Output the (x, y) coordinate of the center of the cell containing the given text.  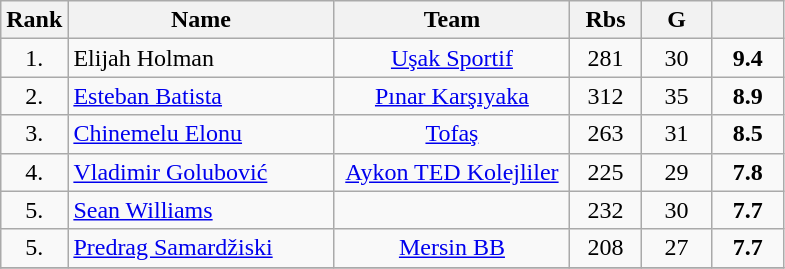
Elijah Holman (201, 58)
Chinemelu Elonu (201, 134)
208 (606, 248)
Aykon TED Kolejliler (452, 172)
Team (452, 20)
29 (676, 172)
Mersin BB (452, 248)
7.8 (748, 172)
G (676, 20)
Tofaş (452, 134)
Esteban Batista (201, 96)
Rank (34, 20)
Predrag Samardžiski (201, 248)
Uşak Sportif (452, 58)
27 (676, 248)
Pınar Karşıyaka (452, 96)
1. (34, 58)
8.9 (748, 96)
3. (34, 134)
232 (606, 210)
Rbs (606, 20)
Vladimir Golubović (201, 172)
9.4 (748, 58)
312 (606, 96)
Name (201, 20)
2. (34, 96)
Sean Williams (201, 210)
31 (676, 134)
263 (606, 134)
225 (606, 172)
35 (676, 96)
281 (606, 58)
4. (34, 172)
8.5 (748, 134)
